Return (X, Y) of the center of cell containing provided text 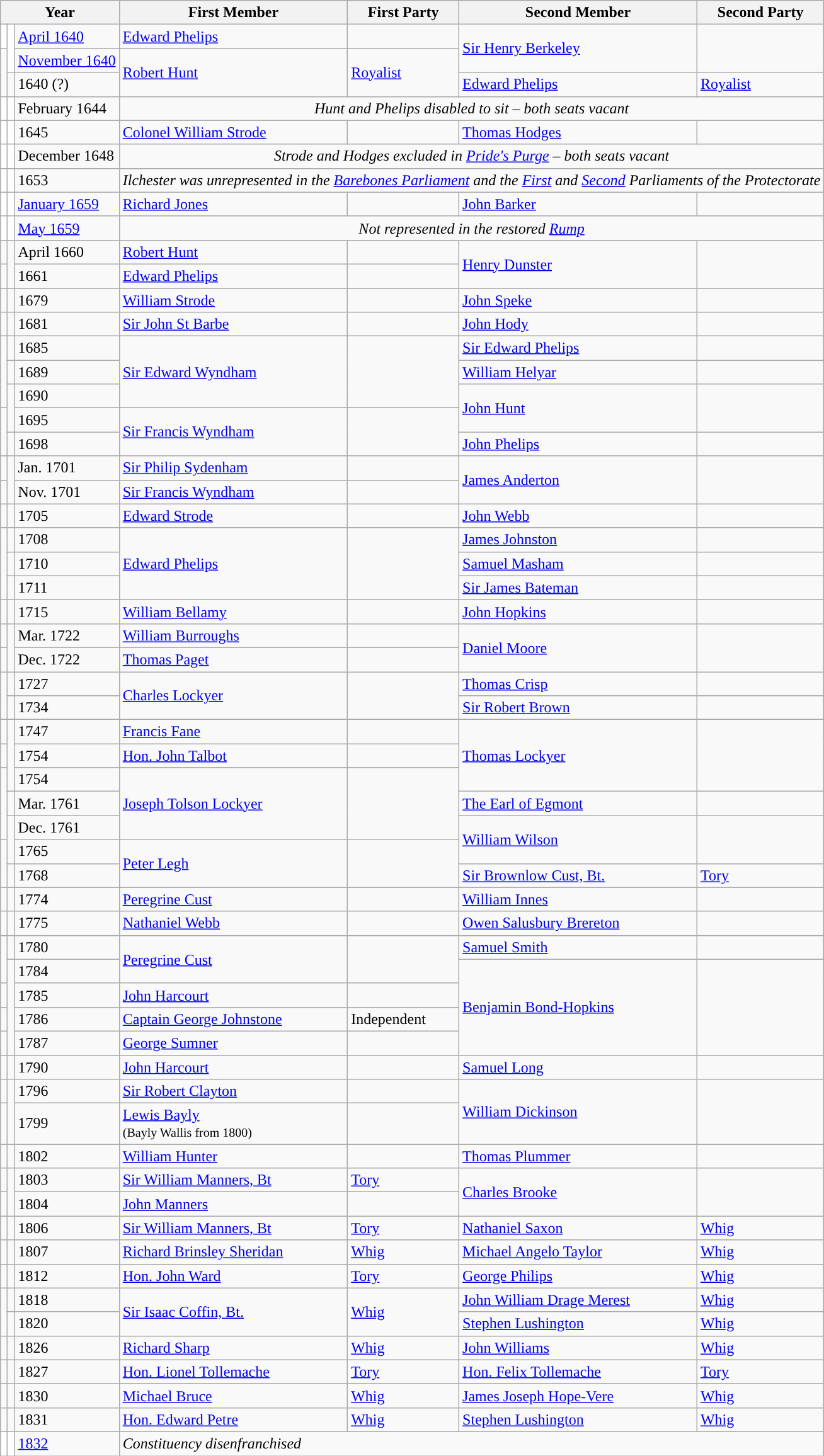
William Helyar (578, 372)
Thomas Hodges (578, 132)
1820 (67, 1324)
1802 (67, 1156)
Sir Robert Brown (578, 708)
January 1659 (67, 204)
Henry Dunster (578, 264)
1774 (67, 899)
Dec. 1722 (67, 659)
First Party (403, 13)
William Bellamy (233, 611)
1689 (67, 372)
John Phelips (578, 444)
Hon. Lionel Tollemache (233, 1372)
Constituency disenfranchised (471, 1443)
Thomas Paget (233, 659)
1734 (67, 708)
1786 (67, 1019)
Mar. 1722 (67, 635)
November 1640 (67, 60)
Hon. Edward Petre (233, 1419)
1780 (67, 947)
Ilchester was unrepresented in the Barebones Parliament and the First and Second Parliaments of the Protectorate (471, 180)
Daniel Moore (578, 647)
William Burroughs (233, 635)
Nathaniel Webb (233, 923)
William Dickinson (578, 1112)
1827 (67, 1372)
Sir Philip Sydenham (233, 468)
Mar. 1761 (67, 804)
1695 (67, 420)
Richard Jones (233, 204)
1727 (67, 683)
December 1648 (67, 156)
1807 (67, 1252)
The Earl of Egmont (578, 804)
James Joseph Hope-Vere (578, 1396)
Hon. Felix Tollemache (578, 1372)
1698 (67, 444)
Sir Robert Clayton (233, 1091)
John Hunt (578, 408)
Hon. John Talbot (233, 756)
Hunt and Phelips disabled to sit – both seats vacant (471, 108)
Benjamin Bond-Hopkins (578, 1007)
First Member (233, 13)
John Williams (578, 1348)
Sir Henry Berkeley (578, 48)
1803 (67, 1180)
1806 (67, 1228)
1679 (67, 300)
George Philips (578, 1276)
1710 (67, 564)
Year (60, 13)
1787 (67, 1043)
1690 (67, 396)
1715 (67, 611)
Michael Angelo Taylor (578, 1252)
1640 (?) (67, 84)
Thomas Lockyer (578, 756)
James Johnston (578, 540)
Thomas Crisp (578, 683)
1653 (67, 180)
Independent (403, 1019)
1681 (67, 324)
Second Member (578, 13)
1830 (67, 1396)
Samuel Long (578, 1067)
Lewis Bayly (Bayly Wallis from 1800) (233, 1123)
Colonel William Strode (233, 132)
John Hody (578, 324)
John William Drage Merest (578, 1300)
1685 (67, 348)
Edward Strode (233, 516)
Dec. 1761 (67, 828)
1765 (67, 851)
Sir Edward Wyndham (233, 372)
Joseph Tolson Lockyer (233, 804)
Nov. 1701 (67, 492)
William Innes (578, 899)
Second Party (760, 13)
1831 (67, 1419)
1784 (67, 971)
1705 (67, 516)
William Strode (233, 300)
1804 (67, 1204)
Peter Legh (233, 863)
May 1659 (67, 228)
Samuel Masham (578, 564)
1796 (67, 1091)
1799 (67, 1123)
1661 (67, 276)
Nathaniel Saxon (578, 1228)
John Barker (578, 204)
Sir James Bateman (578, 588)
Hon. John Ward (233, 1276)
John Speke (578, 300)
February 1644 (67, 108)
Jan. 1701 (67, 468)
James Anderton (578, 480)
Sir Isaac Coffin, Bt. (233, 1312)
Richard Sharp (233, 1348)
Thomas Plummer (578, 1156)
Captain George Johnstone (233, 1019)
William Hunter (233, 1156)
Sir John St Barbe (233, 324)
Michael Bruce (233, 1396)
1785 (67, 995)
1708 (67, 540)
John Manners (233, 1204)
1826 (67, 1348)
1790 (67, 1067)
1818 (67, 1300)
Francis Fane (233, 732)
William Wilson (578, 839)
April 1640 (67, 37)
1812 (67, 1276)
1832 (67, 1443)
April 1660 (67, 252)
Sir Edward Phelips (578, 348)
1711 (67, 588)
Owen Salusbury Brereton (578, 923)
Not represented in the restored Rump (471, 228)
Strode and Hodges excluded in Pride's Purge – both seats vacant (471, 156)
1775 (67, 923)
1645 (67, 132)
Charles Lockyer (233, 695)
John Hopkins (578, 611)
Sir Brownlow Cust, Bt. (578, 875)
George Sumner (233, 1043)
Charles Brooke (578, 1192)
1747 (67, 732)
John Webb (578, 516)
1768 (67, 875)
Richard Brinsley Sheridan (233, 1252)
Samuel Smith (578, 947)
